Identify which cell holds the provided text, then report its (X, Y) central coordinate. 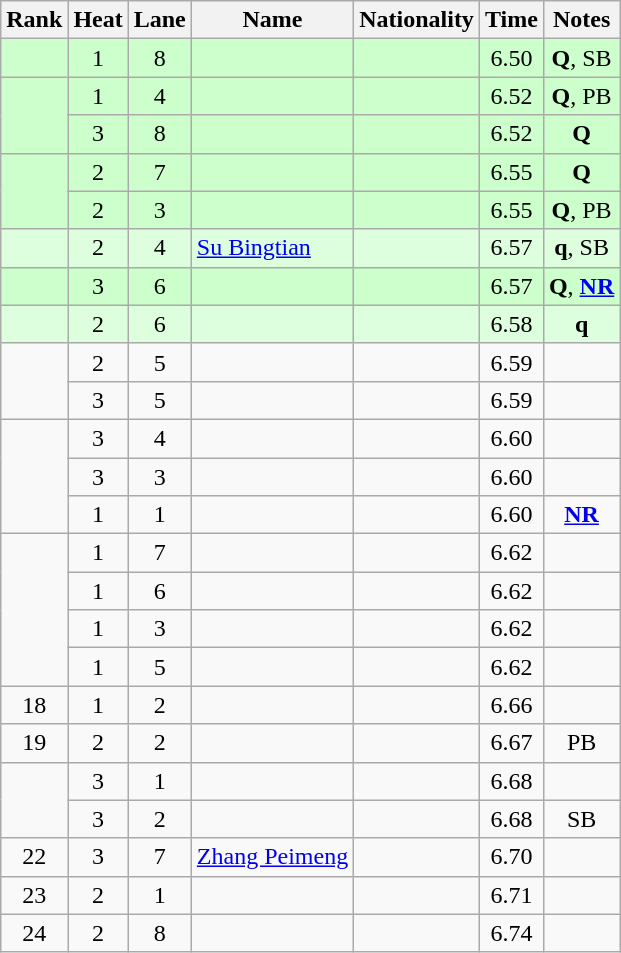
6.71 (511, 895)
6.66 (511, 705)
22 (34, 857)
19 (34, 743)
Zhang Peimeng (272, 857)
18 (34, 705)
Rank (34, 20)
Heat (98, 20)
Notes (581, 20)
Q, NR (581, 286)
q (581, 324)
Lane (160, 20)
q, SB (581, 248)
Time (511, 20)
6.67 (511, 743)
6.58 (511, 324)
Su Bingtian (272, 248)
24 (34, 933)
Nationality (417, 20)
NR (581, 515)
Q, SB (581, 58)
SB (581, 819)
6.74 (511, 933)
23 (34, 895)
6.50 (511, 58)
6.70 (511, 857)
Name (272, 20)
PB (581, 743)
